Detect which cell encompasses the target text, then output its [X, Y] center coordinate. 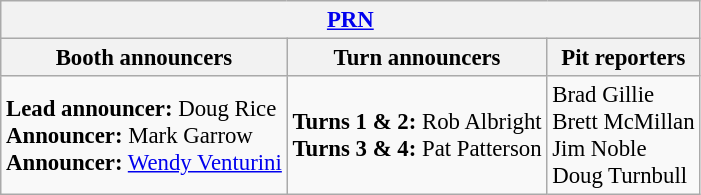
Turn announcers [417, 58]
Brad GillieBrett McMillanJim NobleDoug Turnbull [624, 136]
Lead announcer: Doug RiceAnnouncer: Mark GarrowAnnouncer: Wendy Venturini [144, 136]
Turns 1 & 2: Rob AlbrightTurns 3 & 4: Pat Patterson [417, 136]
PRN [350, 20]
Pit reporters [624, 58]
Booth announcers [144, 58]
